From the cell containing the given text, extract its center point as (x, y) coordinate. 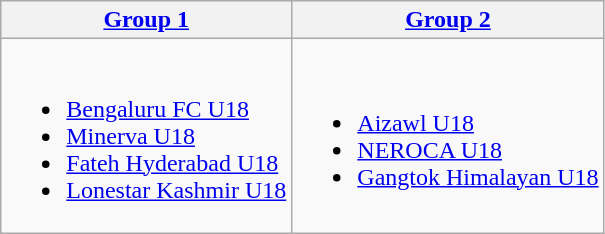
Group 2 (448, 20)
Aizawl U18NEROCA U18Gangtok Himalayan U18 (448, 136)
Bengaluru FC U18Minerva U18Fateh Hyderabad U18Lonestar Kashmir U18 (146, 136)
Group 1 (146, 20)
